Return (x, y) of the center of cell containing provided text 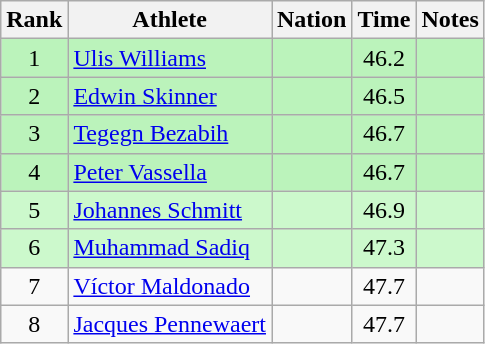
Víctor Maldonado (170, 286)
Notes (450, 20)
Jacques Pennewaert (170, 324)
Rank (34, 20)
Athlete (170, 20)
Time (384, 20)
Muhammad Sadiq (170, 248)
47.3 (384, 248)
7 (34, 286)
4 (34, 172)
8 (34, 324)
Ulis Williams (170, 58)
Johannes Schmitt (170, 210)
5 (34, 210)
Tegegn Bezabih (170, 134)
Nation (312, 20)
Edwin Skinner (170, 96)
46.2 (384, 58)
46.5 (384, 96)
1 (34, 58)
2 (34, 96)
3 (34, 134)
46.9 (384, 210)
Peter Vassella (170, 172)
6 (34, 248)
